Detect which cell encompasses the target text, then output its (x, y) center coordinate. 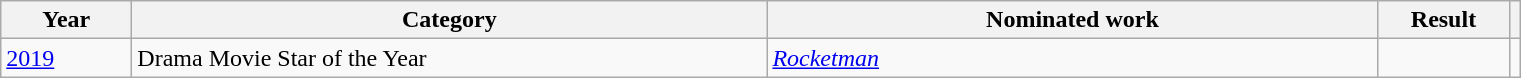
Result (1444, 20)
Drama Movie Star of the Year (450, 58)
Year (66, 20)
Category (450, 20)
Nominated work (1072, 20)
Rocketman (1072, 58)
2019 (66, 58)
